Pinpoint the cell where the given text exists, returning its (X, Y) midpoint coordinate. 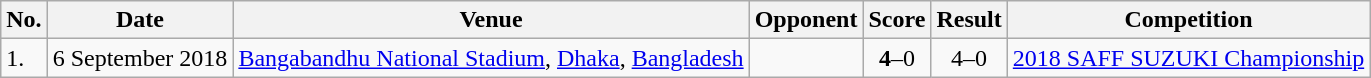
Score (897, 20)
2018 SAFF SUZUKI Championship (1188, 58)
Date (140, 20)
Result (969, 20)
No. (24, 20)
Bangabandhu National Stadium, Dhaka, Bangladesh (491, 58)
Competition (1188, 20)
Opponent (806, 20)
Venue (491, 20)
6 September 2018 (140, 58)
1. (24, 58)
